Find where the given text appears and provide that cell's center as [X, Y] coordinate. 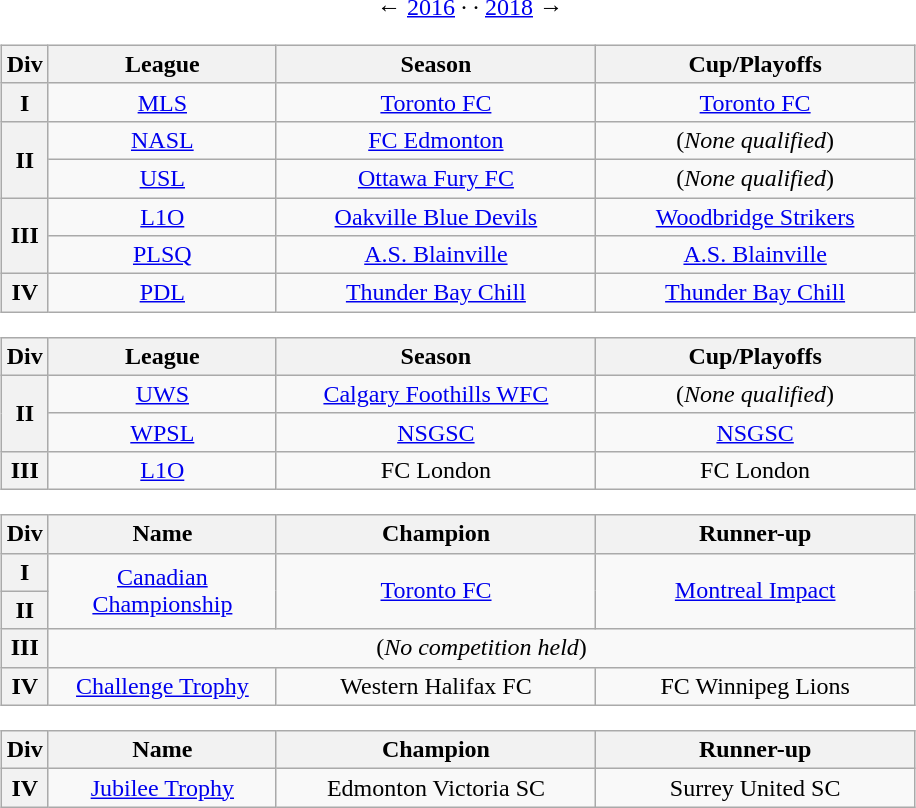
UWS [162, 394]
Oakville Blue Devils [436, 217]
USL [162, 178]
Ottawa Fury FC [436, 178]
MLS [162, 102]
FC Edmonton [436, 140]
Edmonton Victoria SC [436, 788]
Challenge Trophy [162, 686]
PDL [162, 293]
Montreal Impact [756, 591]
(No competition held) [481, 648]
WPSL [162, 432]
Woodbridge Strikers [754, 217]
NASL [162, 140]
FC Winnipeg Lions [756, 686]
Calgary Foothills WFC [436, 394]
Canadian Championship [162, 591]
Surrey United SC [756, 788]
Western Halifax FC [436, 686]
Jubilee Trophy [162, 788]
PLSQ [162, 255]
